Detect which cell encompasses the target text, then output its (X, Y) center coordinate. 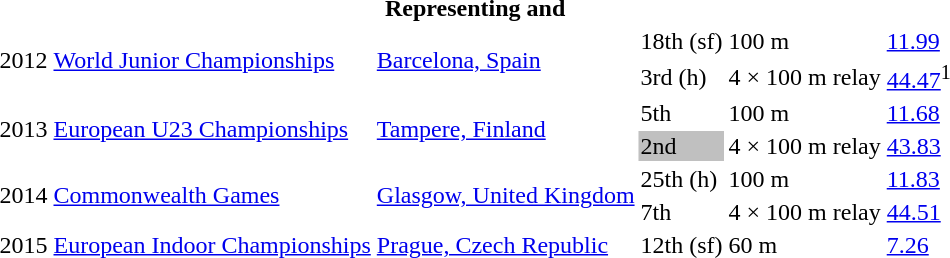
Commonwealth Games (212, 196)
World Junior Championships (212, 60)
18th (sf) (682, 41)
Glasgow, United Kingdom (506, 196)
7th (682, 212)
Tampere, Finland (506, 130)
2nd (682, 146)
Barcelona, Spain (506, 60)
25th (h) (682, 179)
3rd (h) (682, 77)
5th (682, 113)
European U23 Championships (212, 130)
